Provide the (X, Y) coordinate of the cell's center where the given text is located.  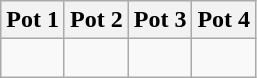
Pot 3 (160, 20)
Pot 1 (33, 20)
Pot 4 (224, 20)
Pot 2 (96, 20)
